Scan for the cell matching the given text and deliver its (X, Y) coordinate at center. 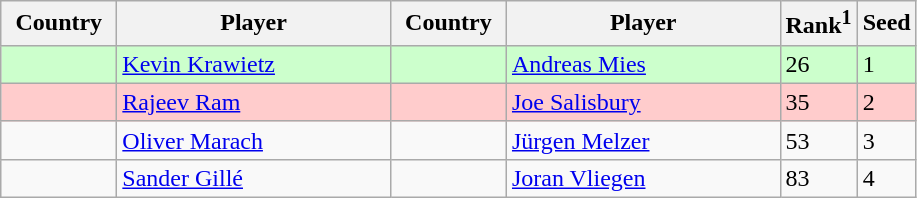
Joe Salisbury (643, 102)
4 (886, 178)
Kevin Krawietz (254, 64)
35 (818, 102)
Seed (886, 24)
Andreas Mies (643, 64)
2 (886, 102)
26 (818, 64)
Rank1 (818, 24)
1 (886, 64)
Oliver Marach (254, 140)
Sander Gillé (254, 178)
53 (818, 140)
Rajeev Ram (254, 102)
Joran Vliegen (643, 178)
Jürgen Melzer (643, 140)
83 (818, 178)
3 (886, 140)
